Return (x, y) of the center of cell containing provided text 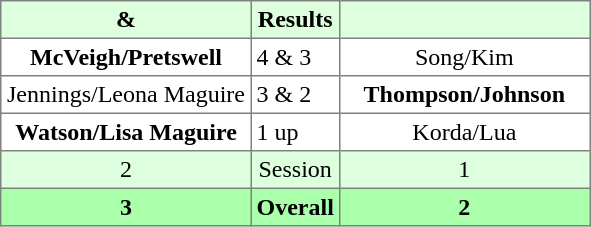
1 up (295, 132)
Results (295, 20)
Jennings/Leona Maguire (126, 95)
Watson/Lisa Maguire (126, 132)
3 & 2 (295, 95)
Thompson/Johnson (464, 95)
McVeigh/Pretswell (126, 57)
& (126, 20)
Session (295, 170)
3 (126, 207)
Song/Kim (464, 57)
Overall (295, 207)
4 & 3 (295, 57)
Korda/Lua (464, 132)
1 (464, 170)
